Identify which cell holds the provided text, then report its (X, Y) central coordinate. 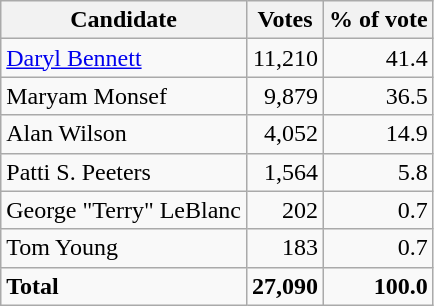
George "Terry" LeBlanc (124, 210)
1,564 (286, 172)
36.5 (379, 96)
Alan Wilson (124, 134)
Candidate (124, 20)
4,052 (286, 134)
Tom Young (124, 248)
Total (124, 286)
Votes (286, 20)
183 (286, 248)
41.4 (379, 58)
Patti S. Peeters (124, 172)
5.8 (379, 172)
Daryl Bennett (124, 58)
Maryam Monsef (124, 96)
100.0 (379, 286)
27,090 (286, 286)
202 (286, 210)
14.9 (379, 134)
9,879 (286, 96)
11,210 (286, 58)
% of vote (379, 20)
